Detect which cell encompasses the target text, then output its (X, Y) center coordinate. 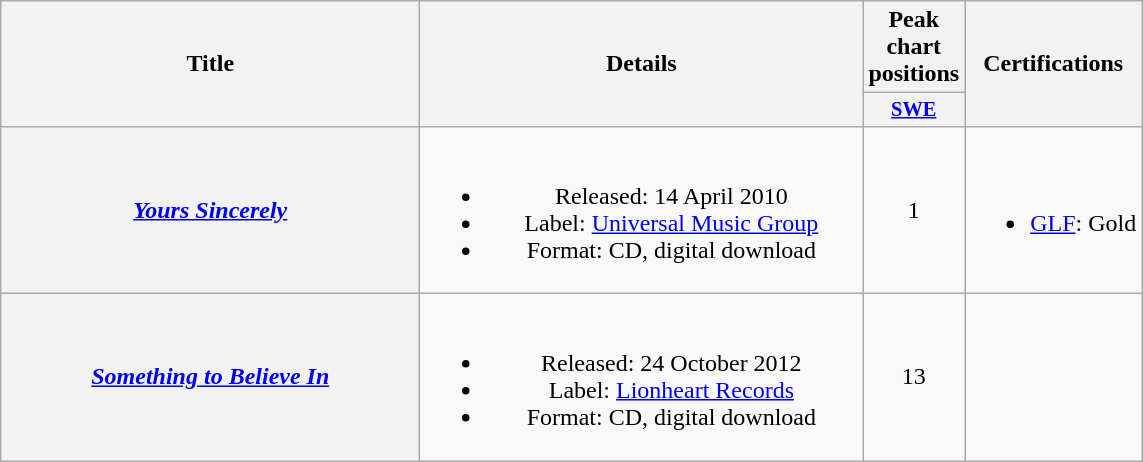
Title (210, 64)
13 (914, 378)
Released: 14 April 2010Label: Universal Music GroupFormat: CD, digital download (642, 210)
1 (914, 210)
SWE (914, 110)
Released: 24 October 2012Label: Lionheart RecordsFormat: CD, digital download (642, 378)
Something to Believe In (210, 378)
Certifications (1054, 64)
Details (642, 64)
GLF: Gold (1054, 210)
Yours Sincerely (210, 210)
Peak chart positions (914, 47)
